Find where the given text appears and provide that cell's center as (x, y) coordinate. 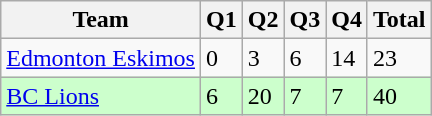
Q1 (221, 20)
23 (399, 58)
3 (263, 58)
0 (221, 58)
Q2 (263, 20)
20 (263, 96)
BC Lions (101, 96)
Edmonton Eskimos (101, 58)
Total (399, 20)
14 (347, 58)
40 (399, 96)
Q3 (305, 20)
Q4 (347, 20)
Team (101, 20)
